Locate the cell with the specified text and output its [x, y] center coordinate. 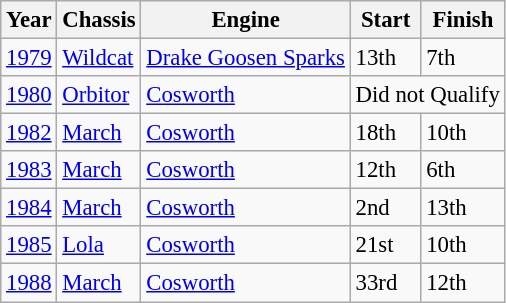
2nd [386, 208]
Engine [246, 20]
18th [386, 133]
Finish [463, 20]
33rd [386, 283]
Chassis [99, 20]
Did not Qualify [428, 95]
Drake Goosen Sparks [246, 58]
1982 [29, 133]
Orbitor [99, 95]
Start [386, 20]
6th [463, 170]
21st [386, 245]
7th [463, 58]
Wildcat [99, 58]
1988 [29, 283]
1984 [29, 208]
1979 [29, 58]
1985 [29, 245]
1980 [29, 95]
1983 [29, 170]
Year [29, 20]
Lola [99, 245]
